Extract the (x, y) coordinate from the center of the cell holding the provided text.  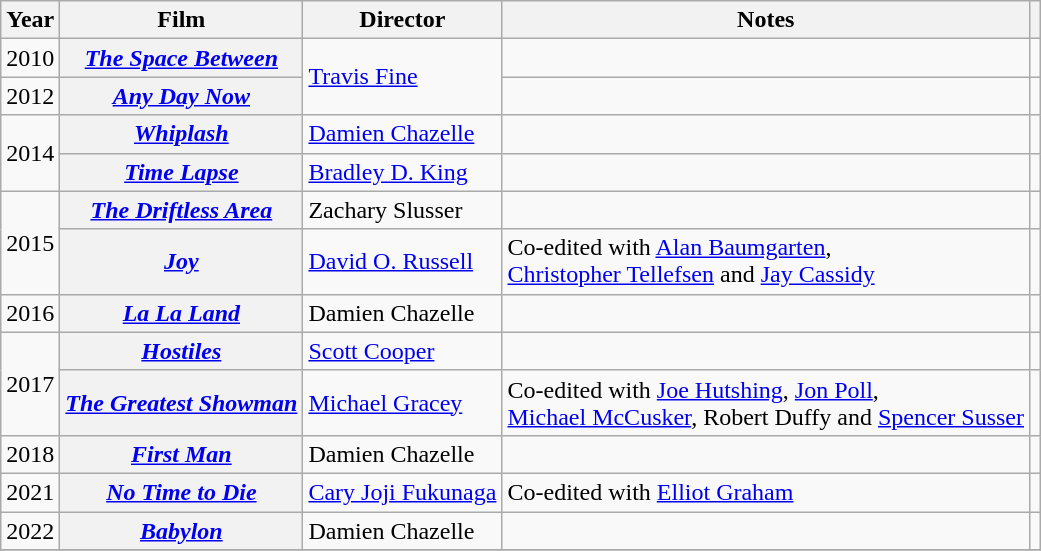
Co-edited with Alan Baumgarten, Christopher Tellefsen and Jay Cassidy (766, 262)
The Greatest Showman (182, 402)
Director (402, 20)
2021 (30, 492)
The Space Between (182, 58)
2016 (30, 313)
No Time to Die (182, 492)
2017 (30, 384)
Any Day Now (182, 96)
Film (182, 20)
David O. Russell (402, 262)
Travis Fine (402, 77)
Time Lapse (182, 172)
2022 (30, 531)
Zachary Slusser (402, 210)
Babylon (182, 531)
2014 (30, 153)
Joy (182, 262)
Notes (766, 20)
2018 (30, 454)
Cary Joji Fukunaga (402, 492)
2015 (30, 242)
Whiplash (182, 134)
Bradley D. King (402, 172)
Year (30, 20)
2010 (30, 58)
Co-edited with Joe Hutshing, Jon Poll, Michael McCusker, Robert Duffy and Spencer Susser (766, 402)
First Man (182, 454)
Michael Gracey (402, 402)
Co-edited with Elliot Graham (766, 492)
La La Land (182, 313)
Scott Cooper (402, 351)
Hostiles (182, 351)
2012 (30, 96)
The Driftless Area (182, 210)
